Identify which cell holds the provided text, then report its [x, y] central coordinate. 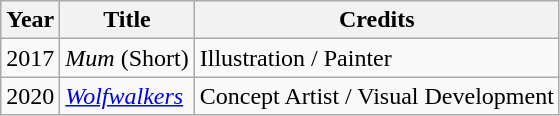
Title [127, 20]
Mum (Short) [127, 58]
Wolfwalkers [127, 96]
Concept Artist / Visual Development [376, 96]
Credits [376, 20]
2017 [30, 58]
Illustration / Painter [376, 58]
Year [30, 20]
2020 [30, 96]
